Return the [X, Y] coordinate for the center point of the cell that contains the specified text.  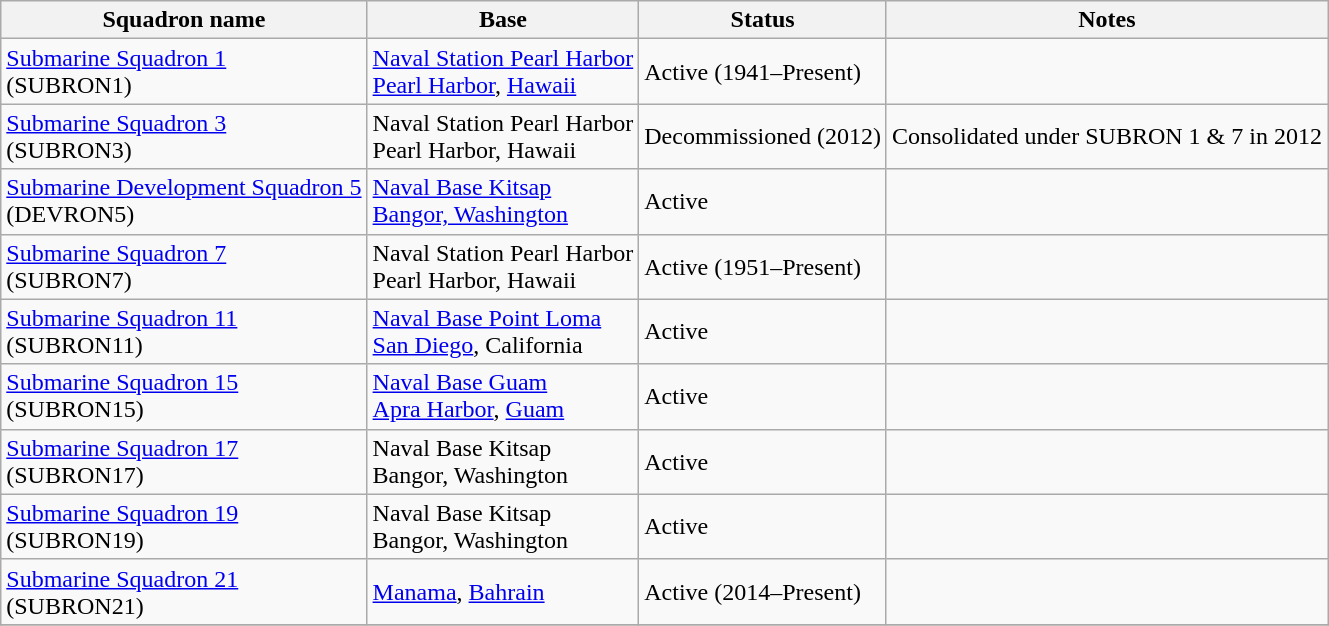
Consolidated under SUBRON 1 & 7 in 2012 [1106, 136]
Submarine Squadron 1(SUBRON1) [184, 72]
Submarine Squadron 15(SUBRON15) [184, 396]
Submarine Squadron 3(SUBRON3) [184, 136]
Active (1951–Present) [763, 266]
Naval Base Point LomaSan Diego, California [503, 332]
Naval Base GuamApra Harbor, Guam [503, 396]
Status [763, 20]
Submarine Squadron 7 (SUBRON7) [184, 266]
Submarine Squadron 21(SUBRON21) [184, 592]
Active (2014–Present) [763, 592]
Base [503, 20]
Notes [1106, 20]
Active (1941–Present) [763, 72]
Submarine Squadron 17(SUBRON17) [184, 462]
Decommissioned (2012) [763, 136]
Manama, Bahrain [503, 592]
Submarine Development Squadron 5(DEVRON5) [184, 202]
Submarine Squadron 11(SUBRON11) [184, 332]
Submarine Squadron 19(SUBRON19) [184, 526]
Squadron name [184, 20]
